Return the [X, Y] coordinate for the center point of the cell that contains the specified text.  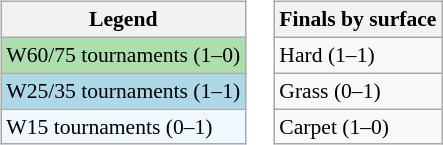
W25/35 tournaments (1–1) [123, 91]
Grass (0–1) [358, 91]
Carpet (1–0) [358, 127]
Legend [123, 20]
W15 tournaments (0–1) [123, 127]
Finals by surface [358, 20]
Hard (1–1) [358, 55]
W60/75 tournaments (1–0) [123, 55]
